Search for the cell housing the specified text and yield its [x, y] center coordinate. 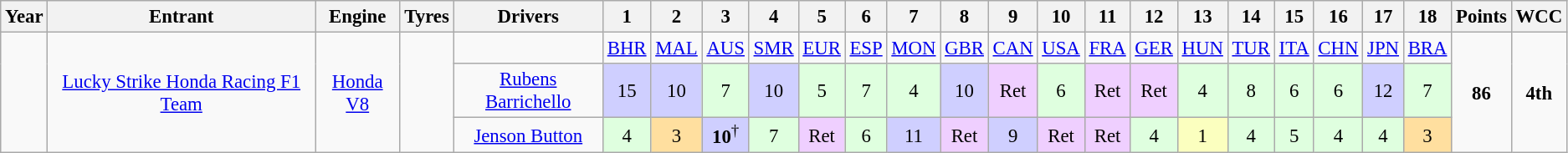
MAL [676, 48]
Jenson Button [528, 135]
BRA [1427, 48]
CAN [1012, 48]
GBR [964, 48]
AUS [725, 48]
MON [914, 48]
10† [725, 135]
WCC [1539, 17]
18 [1427, 17]
13 [1202, 17]
FRA [1108, 48]
ITA [1294, 48]
14 [1251, 17]
Tyres [427, 17]
4th [1539, 93]
86 [1481, 93]
2 [676, 17]
Lucky Strike Honda Racing F1 Team [182, 93]
Points [1481, 17]
Entrant [182, 17]
GER [1154, 48]
Engine [356, 17]
HUN [1202, 48]
TUR [1251, 48]
BHR [626, 48]
USA [1061, 48]
Year [24, 17]
SMR [773, 48]
CHN [1339, 48]
17 [1384, 17]
Drivers [528, 17]
ESP [866, 48]
Rubens Barrichello [528, 90]
Honda V8 [356, 93]
EUR [822, 48]
JPN [1384, 48]
16 [1339, 17]
